Output the [X, Y] coordinate of the center of the cell containing the given text.  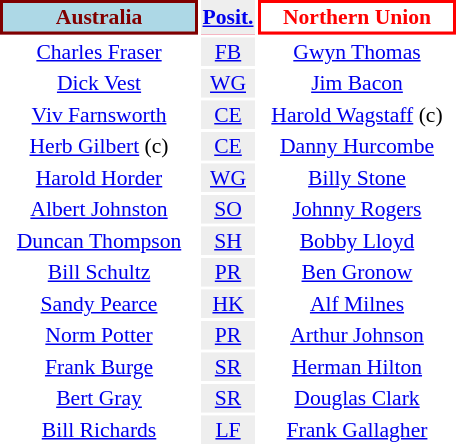
Ben Gronow [357, 272]
Duncan Thompson [99, 240]
Posit. [228, 17]
Norm Potter [99, 335]
LF [228, 430]
Sandy Pearce [99, 304]
Charles Fraser [99, 52]
Herb Gilbert (c) [99, 146]
Australia [99, 17]
Bert Gray [99, 398]
Harold Wagstaff (c) [357, 114]
Arthur Johnson [357, 335]
Bobby Lloyd [357, 240]
Albert Johnston [99, 209]
Douglas Clark [357, 398]
Billy Stone [357, 178]
Harold Horder [99, 178]
Frank Gallagher [357, 430]
Alf Milnes [357, 304]
Herman Hilton [357, 366]
Dick Vest [99, 83]
Northern Union [357, 17]
SH [228, 240]
Jim Bacon [357, 83]
Gwyn Thomas [357, 52]
FB [228, 52]
Frank Burge [99, 366]
Danny Hurcombe [357, 146]
Bill Schultz [99, 272]
HK [228, 304]
Bill Richards [99, 430]
SO [228, 209]
Johnny Rogers [357, 209]
Viv Farnsworth [99, 114]
